Find where the given text appears and provide that cell's center as [x, y] coordinate. 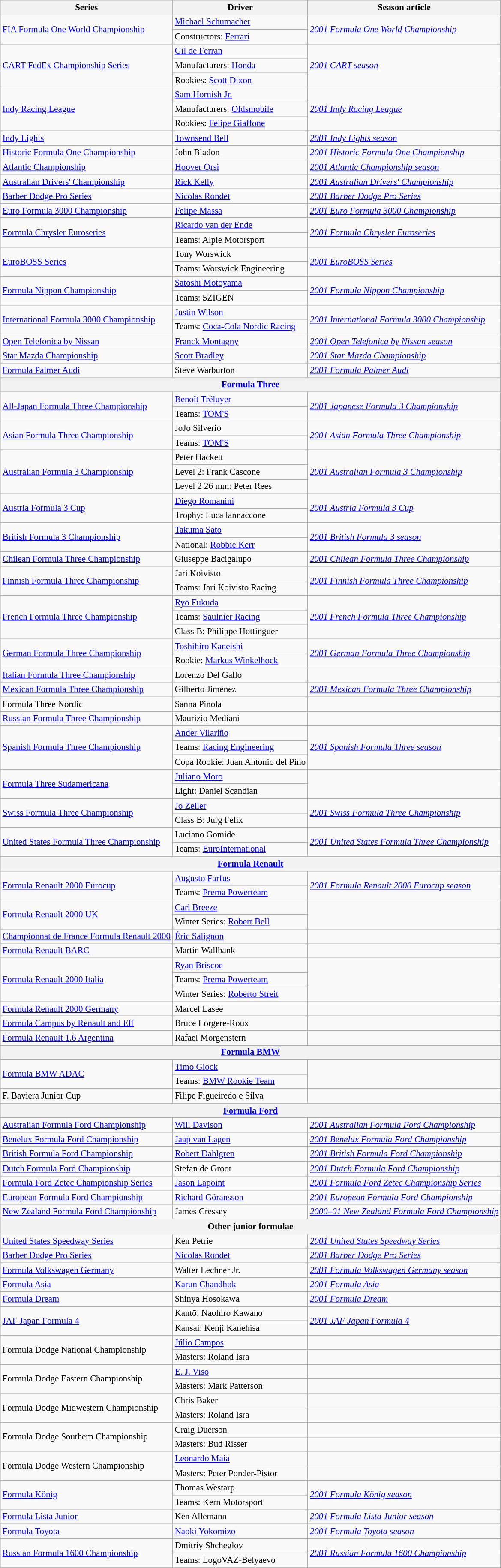
Sam Hornish Jr. [240, 95]
Rick Kelly [240, 182]
2001 Japanese Formula 3 Championship [404, 406]
Teams: Jari Koivisto Racing [240, 588]
Formula Renault 2000 Germany [87, 1009]
Indy Racing League [87, 109]
British Formula Ford Championship [87, 1154]
Australian Formula 3 Championship [87, 472]
Winter Series: Robert Bell [240, 922]
Teams: EuroInternational [240, 849]
Gil de Ferran [240, 51]
Formula Renault 2000 Italia [87, 980]
Asian Formula Three Championship [87, 436]
Formula Toyota [87, 1531]
2001 British Formula Ford Championship [404, 1154]
Formula Lista Junior [87, 1517]
Teams: Coca-Cola Nordic Racing [240, 327]
Takuma Sato [240, 530]
Formula Dodge Midwestern Championship [87, 1408]
Shinya Hosokawa [240, 1299]
Formula Renault 2000 UK [87, 915]
Formula Renault BARC [87, 951]
2001 Spanish Formula Three season [404, 748]
2001 International Formula 3000 Championship [404, 319]
Scott Bradley [240, 356]
Satoshi Motoyama [240, 283]
Formula Dodge National Championship [87, 1350]
Júlio Campos [240, 1342]
Martin Wallbank [240, 951]
Augusto Farfus [240, 878]
Formula Renault 2000 Eurocup [87, 885]
Class B: Jurg Felix [240, 820]
Level 2 26 mm: Peter Rees [240, 487]
2001 Australian Drivers' Championship [404, 182]
Finnish Formula Three Championship [87, 581]
Formula Chrysler Euroseries [87, 232]
2000–01 New Zealand Formula Ford Championship [404, 1212]
Luciano Gomide [240, 835]
JAF Japan Formula 4 [87, 1321]
2001 Chilean Formula Three Championship [404, 559]
Teams: Worswick Engineering [240, 269]
Open Telefonica by Nissan [87, 341]
Teams: BMW Rookie Team [240, 1081]
Naoki Yokomizo [240, 1531]
Peter Hackett [240, 457]
Lorenzo Del Gallo [240, 675]
E. J. Viso [240, 1372]
2001 United States Speedway Series [404, 1241]
2001 Asian Formula Three Championship [404, 436]
CART FedEx Championship Series [87, 66]
Sanna Pinola [240, 704]
Diego Romanini [240, 501]
Éric Salignon [240, 936]
Townsend Bell [240, 138]
Formula BMW [250, 1052]
Teams: Kern Motorsport [240, 1502]
Season article [404, 8]
Series [87, 8]
Ryan Briscoe [240, 965]
2001 French Formula Three Championship [404, 617]
Chilean Formula Three Championship [87, 559]
2001 European Formula Ford Championship [404, 1198]
Michael Schumacher [240, 22]
2001 Benelux Formula Ford Championship [404, 1139]
French Formula Three Championship [87, 617]
2001 Formula Lista Junior season [404, 1517]
2001 CART season [404, 66]
Rookies: Scott Dixon [240, 80]
Leonardo Maia [240, 1459]
Robert Dahlgren [240, 1154]
2001 Formula Renault 2000 Eurocup season [404, 885]
John Bladon [240, 153]
Jaap van Lagen [240, 1139]
2001 Formula Ford Zetec Championship Series [404, 1183]
Jo Zeller [240, 806]
2001 Formula One World Championship [404, 29]
Spanish Formula Three Championship [87, 748]
Teams: Saulnier Racing [240, 617]
Formula Palmer Audi [87, 370]
2001 Open Telefonica by Nissan season [404, 341]
Manufacturers: Oldsmobile [240, 109]
2001 Formula Asia [404, 1285]
Light: Daniel Scandian [240, 791]
Jason Lapoint [240, 1183]
Ricardo van der Ende [240, 225]
Tony Worswick [240, 254]
Formula Dodge Southern Championship [87, 1437]
Giuseppe Bacigalupo [240, 559]
Franck Montagny [240, 341]
Filipe Figueiredo e Silva [240, 1096]
2001 Formula Palmer Audi [404, 370]
Teams: Alpie Motorsport [240, 240]
2001 Star Mazda Championship [404, 356]
Constructors: Ferrari [240, 36]
Walter Lechner Jr. [240, 1270]
Teams: LogoVAZ-Belyaevo [240, 1560]
Teams: Racing Engineering [240, 748]
2001 Formula Nippon Championship [404, 291]
Justin Wilson [240, 312]
Winter Series: Roberto Streit [240, 994]
Craig Duerson [240, 1430]
Formula Dodge Eastern Championship [87, 1379]
Karun Chandhok [240, 1285]
Formula Renault [250, 864]
Formula Campus by Renault and Elf [87, 1023]
2001 Indy Lights season [404, 138]
James Cressey [240, 1212]
2001 Mexican Formula Three Championship [404, 689]
Marcel Lasee [240, 1009]
2001 Finnish Formula Three Championship [404, 581]
2001 Indy Racing League [404, 109]
Bruce Lorgere-Roux [240, 1023]
Manufacturers: Honda [240, 66]
Historic Formula One Championship [87, 153]
FIA Formula One World Championship [87, 29]
2001 Euro Formula 3000 Championship [404, 211]
Gilberto Jiménez [240, 689]
Benelux Formula Ford Championship [87, 1139]
British Formula 3 Championship [87, 537]
2001 Formula Toyota season [404, 1531]
Atlantic Championship [87, 167]
Star Mazda Championship [87, 356]
2001 JAF Japan Formula 4 [404, 1321]
Chris Baker [240, 1401]
Championnat de France Formula Renault 2000 [87, 936]
F. Baviera Junior Cup [87, 1096]
European Formula Ford Championship [87, 1198]
Carl Breeze [240, 907]
Teams: 5ZIGEN [240, 298]
2001 German Formula Three Championship [404, 653]
German Formula Three Championship [87, 653]
Indy Lights [87, 138]
Trophy: Luca lannaccone [240, 515]
Ander Vilariño [240, 733]
Australian Drivers' Championship [87, 182]
Australian Formula Ford Championship [87, 1125]
2001 Formula Volkswagen Germany season [404, 1270]
Formula Renault 1.6 Argentina [87, 1038]
Formula Volkswagen Germany [87, 1270]
Maurizio Mediani [240, 719]
Hoover Orsi [240, 167]
Ken Petrie [240, 1241]
Ryō Fukuda [240, 602]
Timo Glock [240, 1067]
Formula König [87, 1495]
Russian Formula 1600 Championship [87, 1553]
Swiss Formula Three Championship [87, 813]
Formula Three Nordic [87, 704]
Ken Allemann [240, 1517]
Juliano Moro [240, 776]
2001 United States Formula Three Championship [404, 842]
Formula BMW ADAC [87, 1074]
Mexican Formula Three Championship [87, 689]
Will Davison [240, 1125]
Italian Formula Three Championship [87, 675]
Stefan de Groot [240, 1168]
EuroBOSS Series [87, 262]
2001 Formula König season [404, 1495]
2001 Swiss Formula Three Championship [404, 813]
International Formula 3000 Championship [87, 319]
Rookies: Felipe Giaffone [240, 123]
2001 Atlantic Championship season [404, 167]
Steve Warburton [240, 370]
2001 EuroBOSS Series [404, 262]
JoJo Silverio [240, 428]
United States Formula Three Championship [87, 842]
Austria Formula 3 Cup [87, 508]
Rafael Morgenstern [240, 1038]
Formula Three Sudamericana [87, 784]
Euro Formula 3000 Championship [87, 211]
2001 Austria Formula 3 Cup [404, 508]
Kansai: Kenji Kanehisa [240, 1328]
2001 Australian Formula Ford Championship [404, 1125]
Formula Ford [250, 1111]
Felipe Massa [240, 211]
Level 2: Frank Cascone [240, 472]
Masters: Bud Risser [240, 1444]
Toshihiro Kaneishi [240, 646]
2001 Formula Dream [404, 1299]
Formula Three [250, 385]
Formula Asia [87, 1285]
Formula Dodge Western Championship [87, 1466]
United States Speedway Series [87, 1241]
Kantō: Naohiro Kawano [240, 1314]
Driver [240, 8]
Masters: Peter Ponder-Pistor [240, 1473]
2001 Historic Formula One Championship [404, 153]
Formula Ford Zetec Championship Series [87, 1183]
Other junior formulae [250, 1227]
National: Robbie Kerr [240, 545]
2001 British Formula 3 season [404, 537]
Dmitriy Shcheglov [240, 1546]
Copa Rookie: Juan Antonio del Pino [240, 762]
2001 Formula Chrysler Euroseries [404, 232]
2001 Russian Formula 1600 Championship [404, 1553]
Richard Göransson [240, 1198]
Benoît Tréluyer [240, 399]
Masters: Mark Patterson [240, 1386]
All-Japan Formula Three Championship [87, 406]
Dutch Formula Ford Championship [87, 1168]
2001 Australian Formula 3 Championship [404, 472]
2001 Dutch Formula Ford Championship [404, 1168]
Formula Nippon Championship [87, 291]
Formula Dream [87, 1299]
New Zealand Formula Ford Championship [87, 1212]
Rookie: Markus Winkelhock [240, 661]
Russian Formula Three Championship [87, 719]
Class B: Philippe Hottinguer [240, 632]
Jari Koivisto [240, 574]
Thomas Westarp [240, 1488]
